Return (X, Y) of the center of cell containing provided text 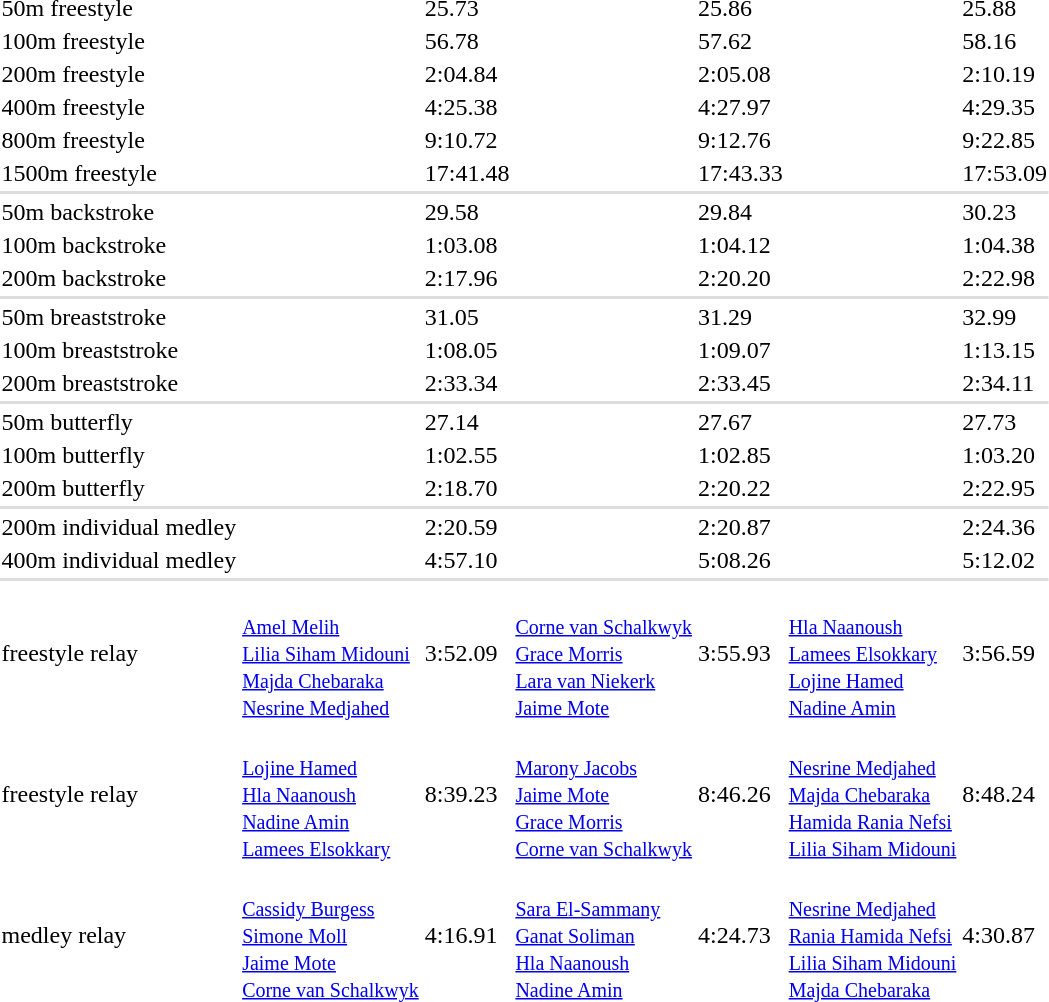
29.58 (467, 212)
8:48.24 (1005, 794)
800m freestyle (119, 140)
Marony JacobsJaime MoteGrace MorrisCorne van Schalkwyk (604, 794)
17:41.48 (467, 173)
50m breaststroke (119, 317)
17:43.33 (740, 173)
9:12.76 (740, 140)
5:12.02 (1005, 560)
27.67 (740, 422)
1:04.12 (740, 245)
2:20.59 (467, 527)
3:52.09 (467, 653)
2:04.84 (467, 74)
100m freestyle (119, 41)
27.73 (1005, 422)
8:46.26 (740, 794)
2:22.95 (1005, 488)
3:56.59 (1005, 653)
1:09.07 (740, 350)
2:05.08 (740, 74)
8:39.23 (467, 794)
2:20.22 (740, 488)
2:33.34 (467, 383)
1:04.38 (1005, 245)
200m freestyle (119, 74)
2:24.36 (1005, 527)
200m backstroke (119, 278)
50m backstroke (119, 212)
1:13.15 (1005, 350)
32.99 (1005, 317)
4:57.10 (467, 560)
Amel MelihLilia Siham MidouniMajda ChebarakaNesrine Medjahed (331, 653)
Hla NaanoushLamees ElsokkaryLojine HamedNadine Amin (872, 653)
2:17.96 (467, 278)
2:34.11 (1005, 383)
57.62 (740, 41)
200m breaststroke (119, 383)
31.05 (467, 317)
400m freestyle (119, 107)
4:29.35 (1005, 107)
2:10.19 (1005, 74)
1:02.85 (740, 455)
1:08.05 (467, 350)
100m backstroke (119, 245)
2:18.70 (467, 488)
2:22.98 (1005, 278)
1500m freestyle (119, 173)
Nesrine MedjahedMajda ChebarakaHamida Rania NefsiLilia Siham Midouni (872, 794)
100m butterfly (119, 455)
56.78 (467, 41)
200m butterfly (119, 488)
29.84 (740, 212)
400m individual medley (119, 560)
9:22.85 (1005, 140)
1:03.20 (1005, 455)
2:33.45 (740, 383)
2:20.87 (740, 527)
4:27.97 (740, 107)
30.23 (1005, 212)
3:55.93 (740, 653)
1:02.55 (467, 455)
50m butterfly (119, 422)
17:53.09 (1005, 173)
1:03.08 (467, 245)
4:25.38 (467, 107)
5:08.26 (740, 560)
27.14 (467, 422)
Lojine HamedHla NaanoushNadine AminLamees Elsokkary (331, 794)
9:10.72 (467, 140)
31.29 (740, 317)
Corne van SchalkwykGrace MorrisLara van NiekerkJaime Mote (604, 653)
58.16 (1005, 41)
200m individual medley (119, 527)
2:20.20 (740, 278)
100m breaststroke (119, 350)
